Capture the cell that displays the provided text and extract its (x, y) central coordinate. 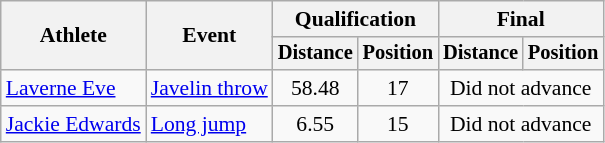
6.55 (316, 124)
Jackie Edwards (74, 124)
Event (210, 36)
Long jump (210, 124)
Laverne Eve (74, 88)
Qualification (356, 19)
15 (398, 124)
58.48 (316, 88)
17 (398, 88)
Javelin throw (210, 88)
Final (520, 19)
Athlete (74, 36)
